Search for the cell housing the specified text and yield its (x, y) center coordinate. 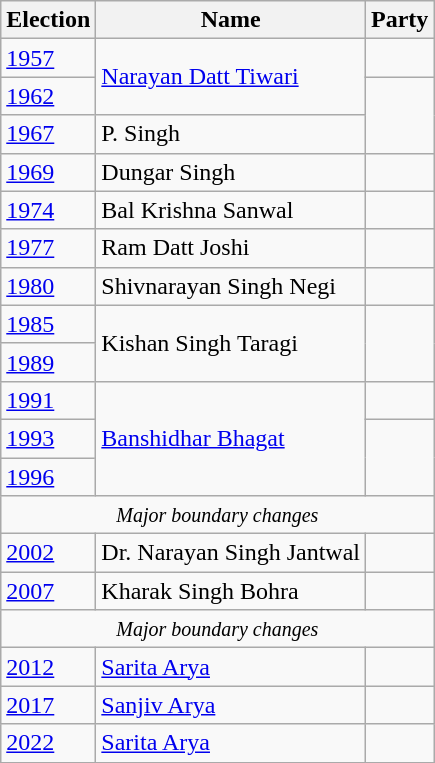
Banshidhar Bhagat (231, 438)
Dr. Narayan Singh Jantwal (231, 553)
1967 (48, 134)
1996 (48, 477)
Sanjiv Arya (231, 705)
1962 (48, 96)
2012 (48, 667)
Narayan Datt Tiwari (231, 77)
Name (231, 20)
1985 (48, 324)
Dungar Singh (231, 172)
1991 (48, 400)
1989 (48, 362)
2017 (48, 705)
Kishan Singh Taragi (231, 343)
Kharak Singh Bohra (231, 591)
2022 (48, 743)
P. Singh (231, 134)
Election (48, 20)
Bal Krishna Sanwal (231, 210)
1969 (48, 172)
1993 (48, 438)
1957 (48, 58)
2002 (48, 553)
2007 (48, 591)
Ram Datt Joshi (231, 248)
Party (399, 20)
1977 (48, 248)
1980 (48, 286)
Shivnarayan Singh Negi (231, 286)
1974 (48, 210)
